From the cell containing the given text, extract its center point as [X, Y] coordinate. 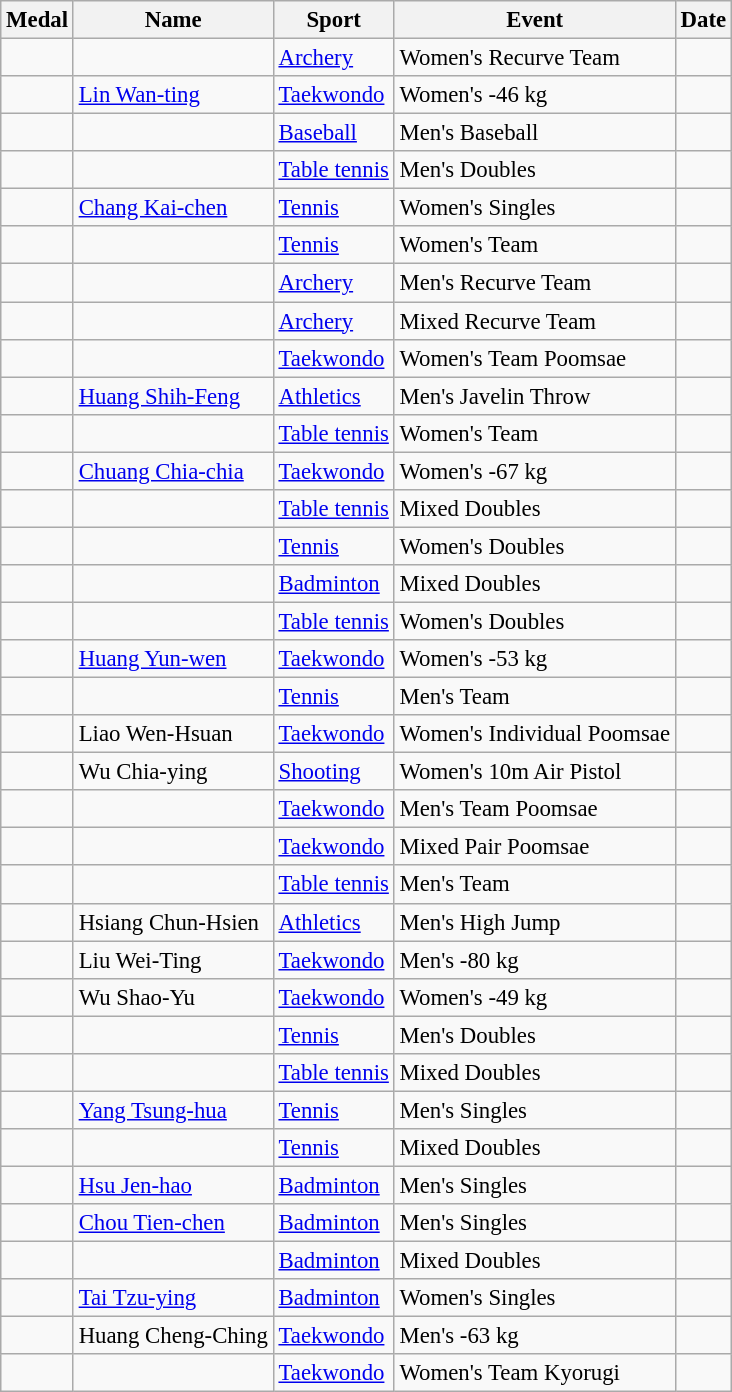
Men's Baseball [534, 133]
Date [703, 20]
Lin Wan-ting [173, 95]
Huang Cheng-Ching [173, 1336]
Huang Shih-Feng [173, 396]
Women's Recurve Team [534, 58]
Wu Chia-ying [173, 772]
Mixed Pair Poomsae [534, 847]
Chang Kai-chen [173, 208]
Men's -80 kg [534, 960]
Women's Team Kyorugi [534, 1373]
Name [173, 20]
Women's -46 kg [534, 95]
Men's Team Poomsae [534, 809]
Sport [334, 20]
Women's -49 kg [534, 997]
Yang Tsung-hua [173, 1110]
Baseball [334, 133]
Hsu Jen-hao [173, 1185]
Hsiang Chun-Hsien [173, 922]
Men's High Jump [534, 922]
Men's Recurve Team [534, 283]
Women's Team Poomsae [534, 358]
Event [534, 20]
Chuang Chia-chia [173, 471]
Chou Tien-chen [173, 1223]
Wu Shao-Yu [173, 997]
Liao Wen-Hsuan [173, 734]
Liu Wei-Ting [173, 960]
Women's Individual Poomsae [534, 734]
Huang Yun-wen [173, 659]
Men's Javelin Throw [534, 396]
Mixed Recurve Team [534, 321]
Men's -63 kg [534, 1336]
Tai Tzu-ying [173, 1298]
Women's -67 kg [534, 471]
Medal [38, 20]
Shooting [334, 772]
Women's 10m Air Pistol [534, 772]
Women's -53 kg [534, 659]
